Detect which cell encompasses the target text, then output its [X, Y] center coordinate. 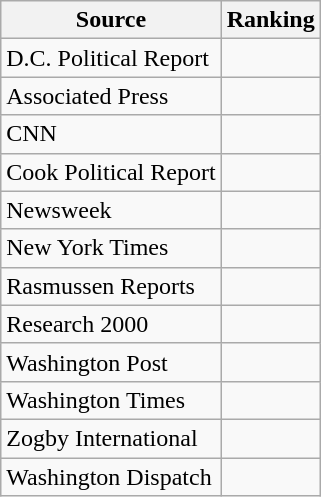
CNN [111, 134]
New York Times [111, 248]
Zogby International [111, 438]
D.C. Political Report [111, 58]
Washington Dispatch [111, 477]
Associated Press [111, 96]
Research 2000 [111, 324]
Rasmussen Reports [111, 286]
Newsweek [111, 210]
Ranking [270, 20]
Source [111, 20]
Washington Times [111, 400]
Cook Political Report [111, 172]
Washington Post [111, 362]
